Search for the cell housing the specified text and yield its (x, y) center coordinate. 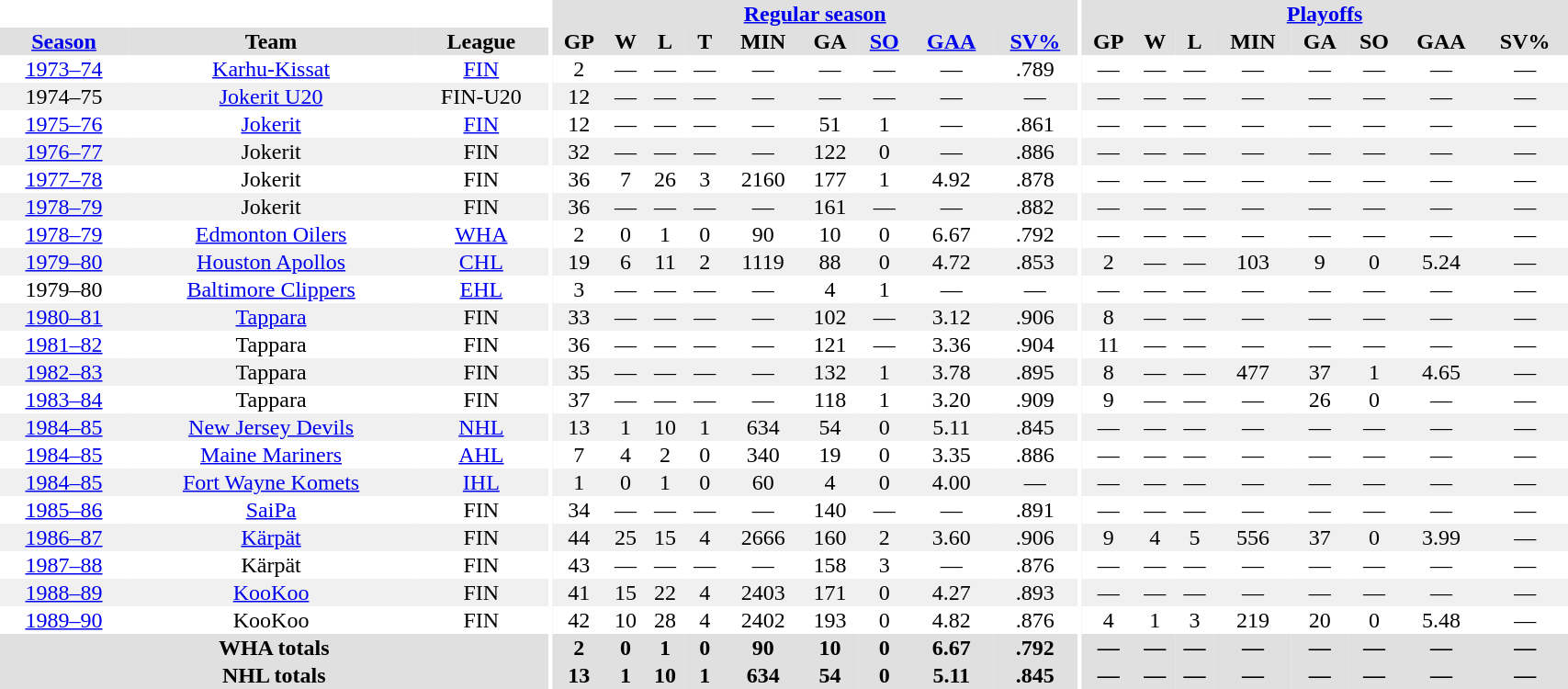
.904 (1035, 344)
4.65 (1441, 372)
5 (1194, 537)
118 (829, 400)
FIN-U20 (481, 96)
88 (829, 262)
Baltimore Clippers (271, 289)
2666 (763, 537)
158 (829, 565)
.878 (1035, 179)
.909 (1035, 400)
20 (1320, 620)
102 (829, 317)
22 (665, 593)
140 (829, 510)
25 (625, 537)
4.00 (952, 482)
6 (625, 262)
44 (579, 537)
103 (1253, 262)
Maine Mariners (271, 455)
4.92 (952, 179)
.893 (1035, 593)
193 (829, 620)
1119 (763, 262)
2402 (763, 620)
.789 (1035, 69)
New Jersey Devils (271, 427)
1973–74 (64, 69)
3.99 (1441, 537)
60 (763, 482)
3.20 (952, 400)
28 (665, 620)
1980–81 (64, 317)
NHL (481, 427)
160 (829, 537)
4.72 (952, 262)
1981–82 (64, 344)
3.78 (952, 372)
1982–83 (64, 372)
121 (829, 344)
41 (579, 593)
1977–78 (64, 179)
51 (829, 124)
33 (579, 317)
4.82 (952, 620)
122 (829, 152)
.853 (1035, 262)
1986–87 (64, 537)
42 (579, 620)
2403 (763, 593)
1975–76 (64, 124)
477 (1253, 372)
5.24 (1441, 262)
4.27 (952, 593)
32 (579, 152)
132 (829, 372)
2160 (763, 179)
League (481, 41)
340 (763, 455)
3.12 (952, 317)
.895 (1035, 372)
1983–84 (64, 400)
1988–89 (64, 593)
.861 (1035, 124)
5.48 (1441, 620)
Karhu-Kissat (271, 69)
3.35 (952, 455)
3.36 (952, 344)
EHL (481, 289)
Team (271, 41)
1985–86 (64, 510)
NHL totals (274, 675)
1976–77 (64, 152)
IHL (481, 482)
Playoffs (1325, 14)
Edmonton Oilers (271, 234)
3.60 (952, 537)
CHL (481, 262)
161 (829, 207)
171 (829, 593)
.882 (1035, 207)
SaiPa (271, 510)
T (705, 41)
AHL (481, 455)
177 (829, 179)
1989–90 (64, 620)
.891 (1035, 510)
Jokerit U20 (271, 96)
1987–88 (64, 565)
Houston Apollos (271, 262)
556 (1253, 537)
Regular season (815, 14)
35 (579, 372)
WHA totals (274, 648)
Season (64, 41)
34 (579, 510)
WHA (481, 234)
43 (579, 565)
219 (1253, 620)
Fort Wayne Komets (271, 482)
1974–75 (64, 96)
